Determine the [X, Y] coordinate at the center of the cell enclosing the given text.  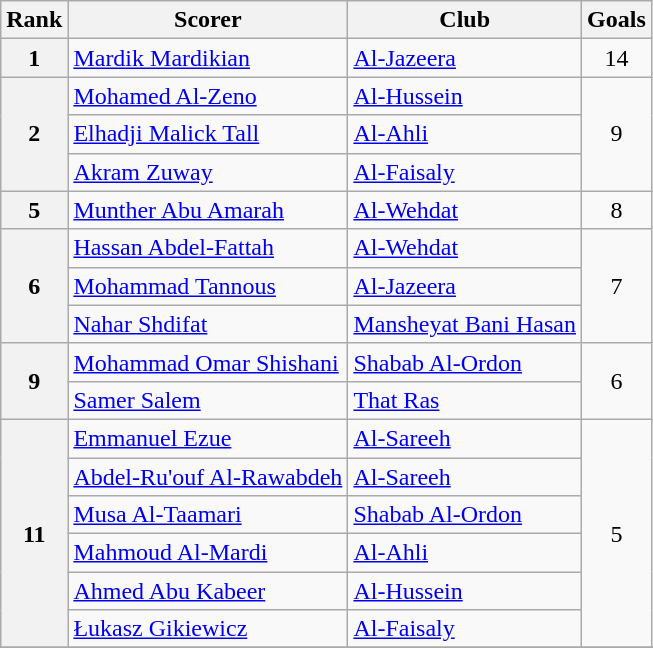
Scorer [208, 20]
Elhadji Malick Tall [208, 134]
7 [617, 286]
Hassan Abdel-Fattah [208, 248]
8 [617, 210]
Akram Zuway [208, 172]
Ahmed Abu Kabeer [208, 591]
14 [617, 58]
That Ras [465, 400]
Łukasz Gikiewicz [208, 629]
Samer Salem [208, 400]
2 [34, 134]
11 [34, 533]
Club [465, 20]
Mohammad Omar Shishani [208, 362]
Abdel-Ru'ouf Al-Rawabdeh [208, 477]
Mohammad Tannous [208, 286]
Nahar Shdifat [208, 324]
Mohamed Al-Zeno [208, 96]
Emmanuel Ezue [208, 438]
Mahmoud Al-Mardi [208, 553]
Munther Abu Amarah [208, 210]
Mansheyat Bani Hasan [465, 324]
Mardik Mardikian [208, 58]
1 [34, 58]
Goals [617, 20]
Musa Al-Taamari [208, 515]
Rank [34, 20]
